Return the (X, Y) coordinate for the center point of the cell that contains the specified text.  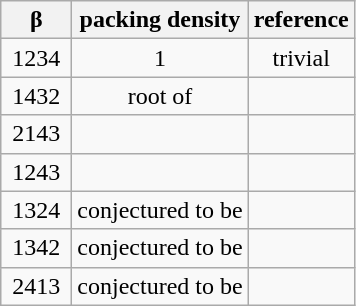
1324 (36, 210)
β (36, 20)
packing density (160, 20)
trivial (301, 58)
reference (301, 20)
1234 (36, 58)
2413 (36, 286)
2143 (36, 134)
1243 (36, 172)
1342 (36, 248)
1432 (36, 96)
1 (160, 58)
root of (160, 96)
